Locate the cell with the specified text and output its (X, Y) center coordinate. 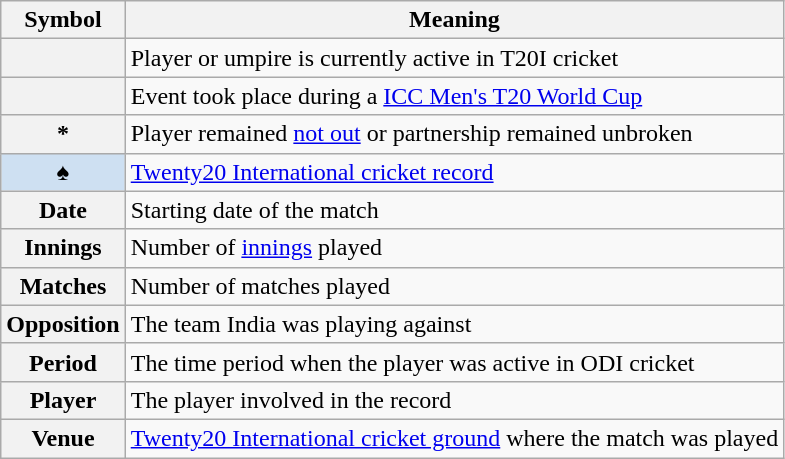
Player remained not out or partnership remained unbroken (454, 134)
The player involved in the record (454, 400)
Matches (63, 286)
The team India was playing against (454, 324)
Number of innings played (454, 248)
Player or umpire is currently active in T20I cricket (454, 58)
Player (63, 400)
Date (63, 210)
Meaning (454, 20)
Starting date of the match (454, 210)
The time period when the player was active in ODI cricket (454, 362)
Event took place during a ICC Men's T20 World Cup (454, 96)
Venue (63, 438)
Innings (63, 248)
* (63, 134)
♠ (63, 172)
Symbol (63, 20)
Twenty20 International cricket ground where the match was played (454, 438)
Twenty20 International cricket record (454, 172)
Opposition (63, 324)
Number of matches played (454, 286)
Period (63, 362)
